Provide the (X, Y) coordinate of the cell's center where the given text is located.  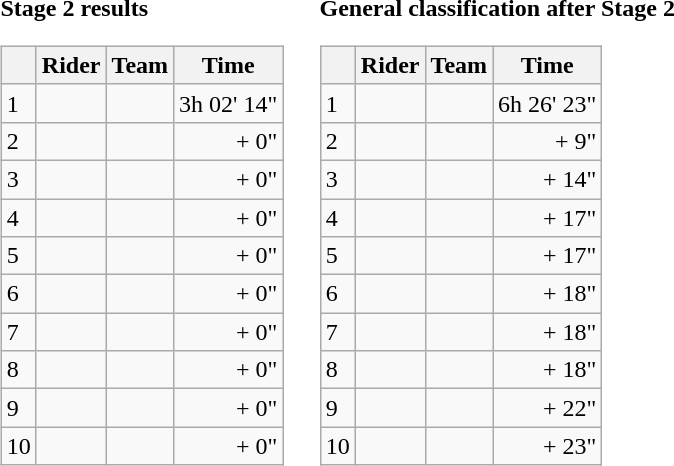
3h 02' 14" (228, 103)
+ 22" (548, 408)
+ 23" (548, 446)
+ 9" (548, 141)
6h 26' 23" (548, 103)
+ 14" (548, 179)
